For the text-containing cell, return its midpoint in (x, y) coordinate format. 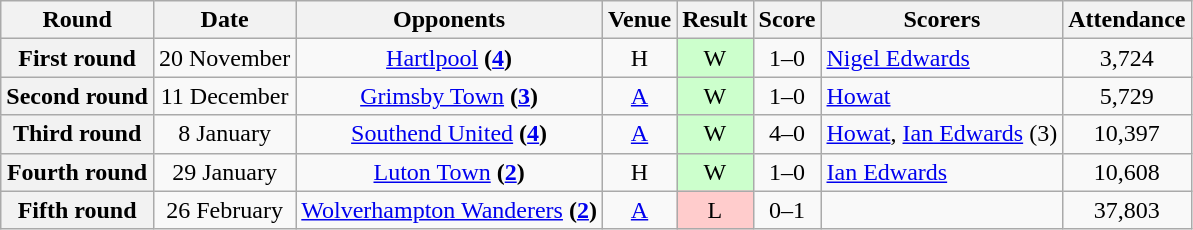
0–1 (787, 210)
5,729 (1127, 96)
Result (715, 20)
Round (78, 20)
L (715, 210)
Scorers (942, 20)
Score (787, 20)
10,397 (1127, 134)
Third round (78, 134)
Luton Town (2) (450, 172)
Second round (78, 96)
Grimsby Town (3) (450, 96)
Nigel Edwards (942, 58)
Howat (942, 96)
20 November (224, 58)
Opponents (450, 20)
Ian Edwards (942, 172)
26 February (224, 210)
3,724 (1127, 58)
Hartlpool (4) (450, 58)
Fourth round (78, 172)
4–0 (787, 134)
Howat, Ian Edwards (3) (942, 134)
10,608 (1127, 172)
Date (224, 20)
Attendance (1127, 20)
First round (78, 58)
37,803 (1127, 210)
29 January (224, 172)
Fifth round (78, 210)
Wolverhampton Wanderers (2) (450, 210)
8 January (224, 134)
11 December (224, 96)
Southend United (4) (450, 134)
Venue (639, 20)
